For the text-containing cell, return its midpoint in (x, y) coordinate format. 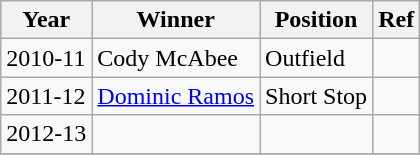
2010-11 (46, 58)
Position (316, 20)
2012-13 (46, 134)
2011-12 (46, 96)
Winner (176, 20)
Outfield (316, 58)
Dominic Ramos (176, 96)
Cody McAbee (176, 58)
Year (46, 20)
Short Stop (316, 96)
Ref (396, 20)
